Return (x, y) of the center of cell containing provided text 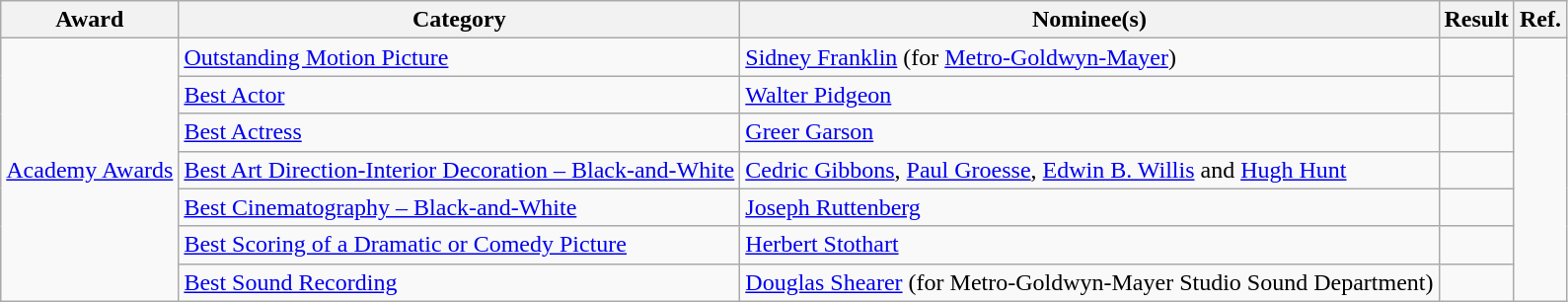
Walter Pidgeon (1089, 95)
Douglas Shearer (for Metro-Goldwyn-Mayer Studio Sound Department) (1089, 282)
Result (1476, 20)
Nominee(s) (1089, 20)
Greer Garson (1089, 132)
Best Actress (460, 132)
Cedric Gibbons, Paul Groesse, Edwin B. Willis and Hugh Hunt (1089, 170)
Best Cinematography – Black-and-White (460, 207)
Best Sound Recording (460, 282)
Category (460, 20)
Best Art Direction-Interior Decoration – Black-and-White (460, 170)
Best Scoring of a Dramatic or Comedy Picture (460, 245)
Academy Awards (90, 170)
Sidney Franklin (for Metro-Goldwyn-Mayer) (1089, 57)
Best Actor (460, 95)
Outstanding Motion Picture (460, 57)
Joseph Ruttenberg (1089, 207)
Award (90, 20)
Ref. (1539, 20)
Herbert Stothart (1089, 245)
